Extract the [X, Y] coordinate from the center of the cell holding the provided text.  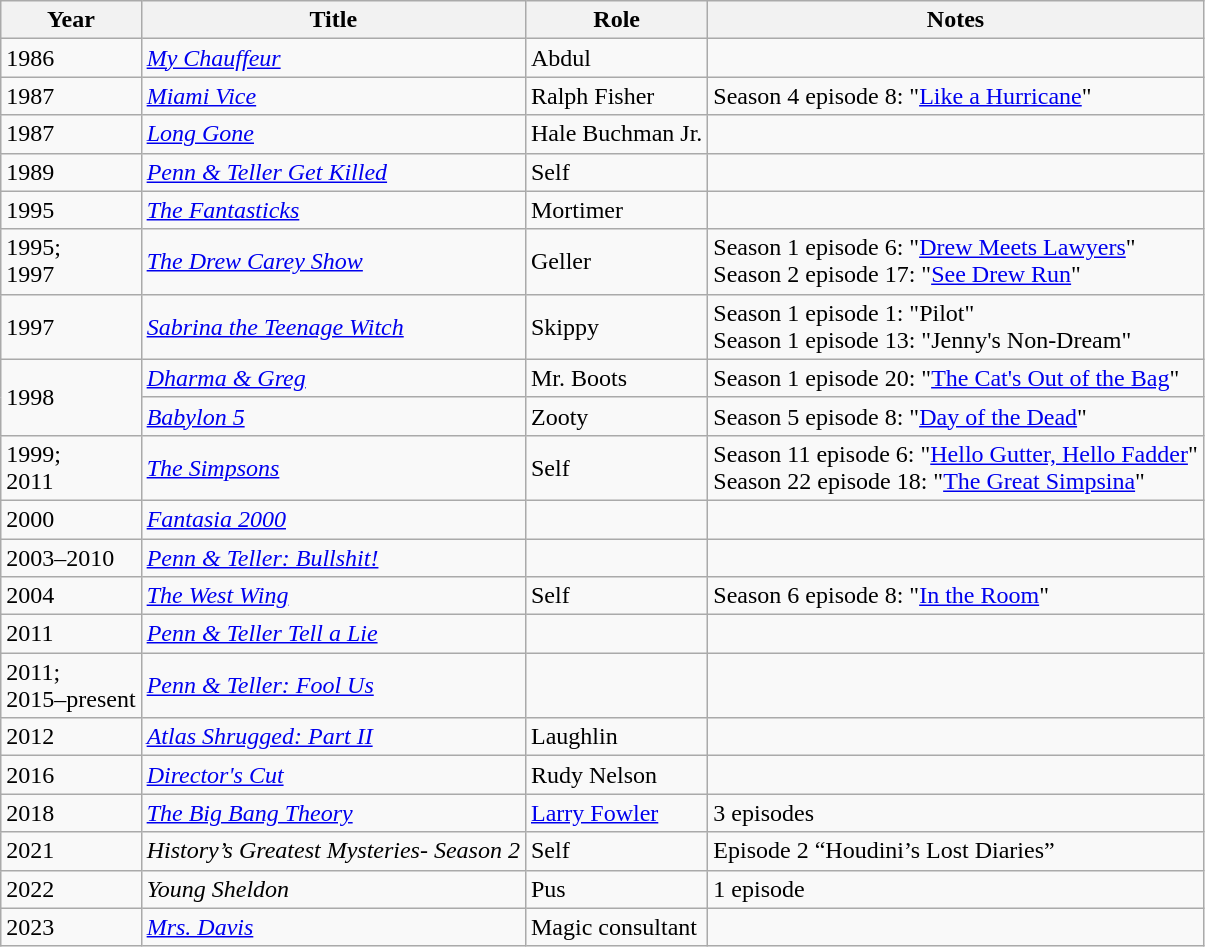
Season 6 episode 8: "In the Room" [956, 596]
2022 [71, 889]
Title [333, 20]
Long Gone [333, 134]
Season 1 episode 1: "Pilot"Season 1 episode 13: "Jenny's Non-Dream" [956, 326]
2021 [71, 851]
Season 11 episode 6: "Hello Gutter, Hello Fadder"Season 22 episode 18: "The Great Simpsina" [956, 468]
2023 [71, 927]
Penn & Teller: Bullshit! [333, 557]
3 episodes [956, 813]
Season 4 episode 8: "Like a Hurricane" [956, 96]
Babylon 5 [333, 416]
Laughlin [616, 737]
Ralph Fisher [616, 96]
1999;2011 [71, 468]
1986 [71, 58]
The Fantasticks [333, 210]
1997 [71, 326]
Season 1 episode 20: "The Cat's Out of the Bag" [956, 378]
2011;2015–present [71, 686]
Young Sheldon [333, 889]
1989 [71, 172]
Magic consultant [616, 927]
2016 [71, 775]
Miami Vice [333, 96]
Pus [616, 889]
2003–2010 [71, 557]
The Simpsons [333, 468]
Dharma & Greg [333, 378]
Season 5 episode 8: "Day of the Dead" [956, 416]
Mrs. Davis [333, 927]
1995;1997 [71, 262]
Geller [616, 262]
Penn & Teller Tell a Lie [333, 634]
Rudy Nelson [616, 775]
History’s Greatest Mysteries- Season 2 [333, 851]
Larry Fowler [616, 813]
Skippy [616, 326]
2011 [71, 634]
Fantasia 2000 [333, 519]
The West Wing [333, 596]
The Drew Carey Show [333, 262]
My Chauffeur [333, 58]
Zooty [616, 416]
1998 [71, 397]
Mortimer [616, 210]
The Big Bang Theory [333, 813]
Notes [956, 20]
Hale Buchman Jr. [616, 134]
Penn & Teller Get Killed [333, 172]
2012 [71, 737]
Mr. Boots [616, 378]
Director's Cut [333, 775]
2018 [71, 813]
Sabrina the Teenage Witch [333, 326]
Episode 2 “Houdini’s Lost Diaries” [956, 851]
Abdul [616, 58]
Role [616, 20]
Penn & Teller: Fool Us [333, 686]
1995 [71, 210]
2004 [71, 596]
Year [71, 20]
Season 1 episode 6: "Drew Meets Lawyers"Season 2 episode 17: "See Drew Run" [956, 262]
2000 [71, 519]
1 episode [956, 889]
Atlas Shrugged: Part II [333, 737]
